Search for the cell housing the specified text and yield its (X, Y) center coordinate. 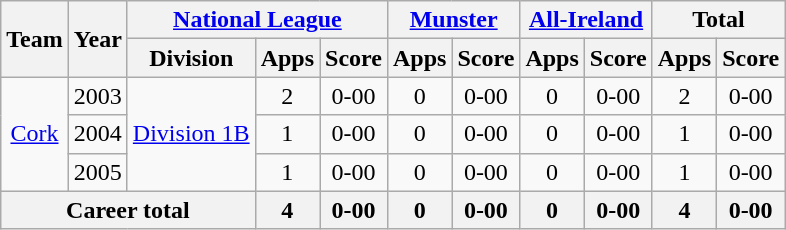
Cork (35, 134)
Division (191, 58)
All-Ireland (586, 20)
Team (35, 39)
Year (98, 39)
2004 (98, 134)
2005 (98, 172)
Career total (128, 210)
Munster (453, 20)
National League (257, 20)
2003 (98, 96)
Total (718, 20)
Division 1B (191, 134)
